Return the (x, y) coordinate for the center point of the cell that contains the specified text.  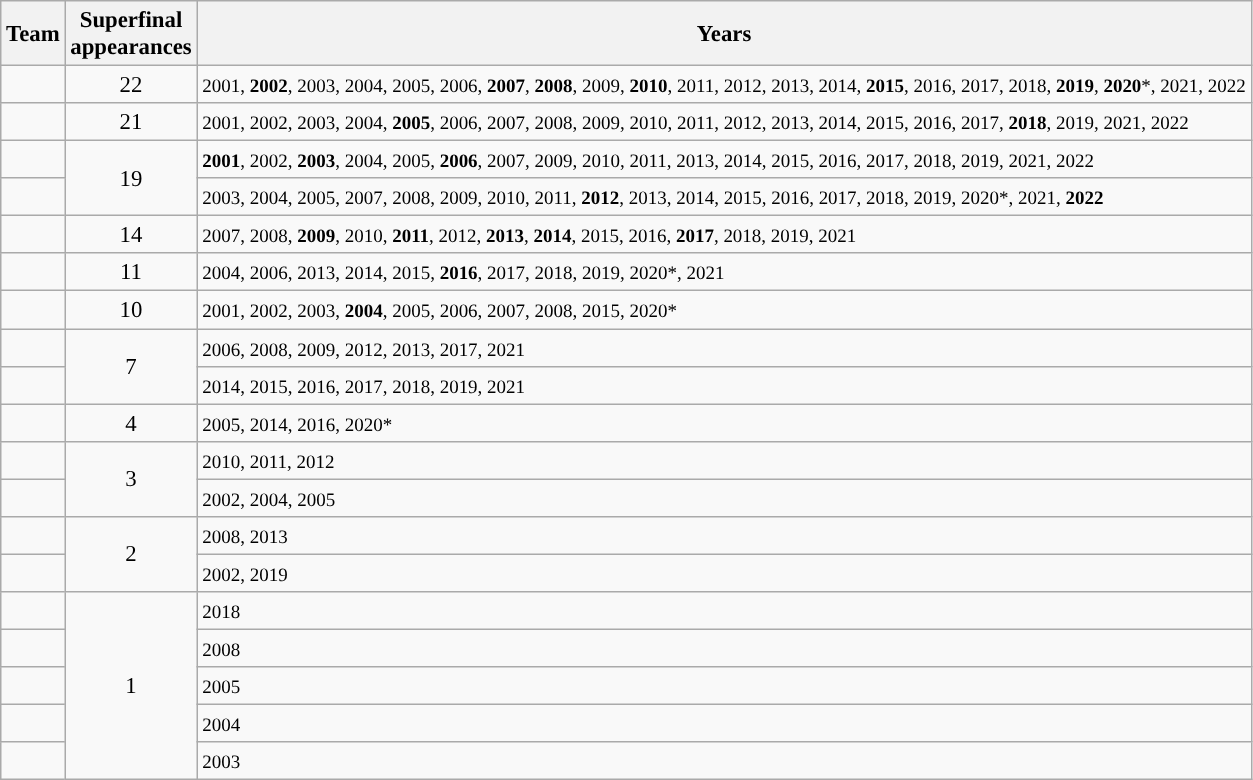
2001, 2002, 2003, 2004, 2005, 2006, 2007, 2008, 2015, 2020* (724, 310)
21 (131, 122)
7 (131, 366)
2005, 2014, 2016, 2020* (724, 423)
2006, 2008, 2009, 2012, 2013, 2017, 2021 (724, 348)
2001, 2002, 2003, 2004, 2005, 2006, 2007, 2009, 2010, 2011, 2013, 2014, 2015, 2016, 2017, 2018, 2019, 2021, 2022 (724, 160)
2004 (724, 724)
2003, 2004, 2005, 2007, 2008, 2009, 2010, 2011, 2012, 2013, 2014, 2015, 2016, 2017, 2018, 2019, 2020*, 2021, 2022 (724, 197)
2008 (724, 648)
Superfinalappearances (131, 34)
19 (131, 178)
Years (724, 34)
2014, 2015, 2016, 2017, 2018, 2019, 2021 (724, 385)
2007, 2008, 2009, 2010, 2011, 2012, 2013, 2014, 2015, 2016, 2017, 2018, 2019, 2021 (724, 235)
2003 (724, 761)
2002, 2004, 2005 (724, 498)
2001, 2002, 2003, 2004, 2005, 2006, 2007, 2008, 2009, 2010, 2011, 2012, 2013, 2014, 2015, 2016, 2017, 2018, 2019, 2021, 2022 (724, 122)
1 (131, 686)
4 (131, 423)
2018 (724, 611)
3 (131, 478)
22 (131, 85)
2008, 2013 (724, 536)
10 (131, 310)
2001, 2002, 2003, 2004, 2005, 2006, 2007, 2008, 2009, 2010, 2011, 2012, 2013, 2014, 2015, 2016, 2017, 2018, 2019, 2020*, 2021, 2022 (724, 85)
2002, 2019 (724, 573)
2 (131, 554)
11 (131, 273)
2010, 2011, 2012 (724, 460)
2005 (724, 686)
Team (33, 34)
2004, 2006, 2013, 2014, 2015, 2016, 2017, 2018, 2019, 2020*, 2021 (724, 273)
14 (131, 235)
